Search for the cell housing the specified text and yield its [x, y] center coordinate. 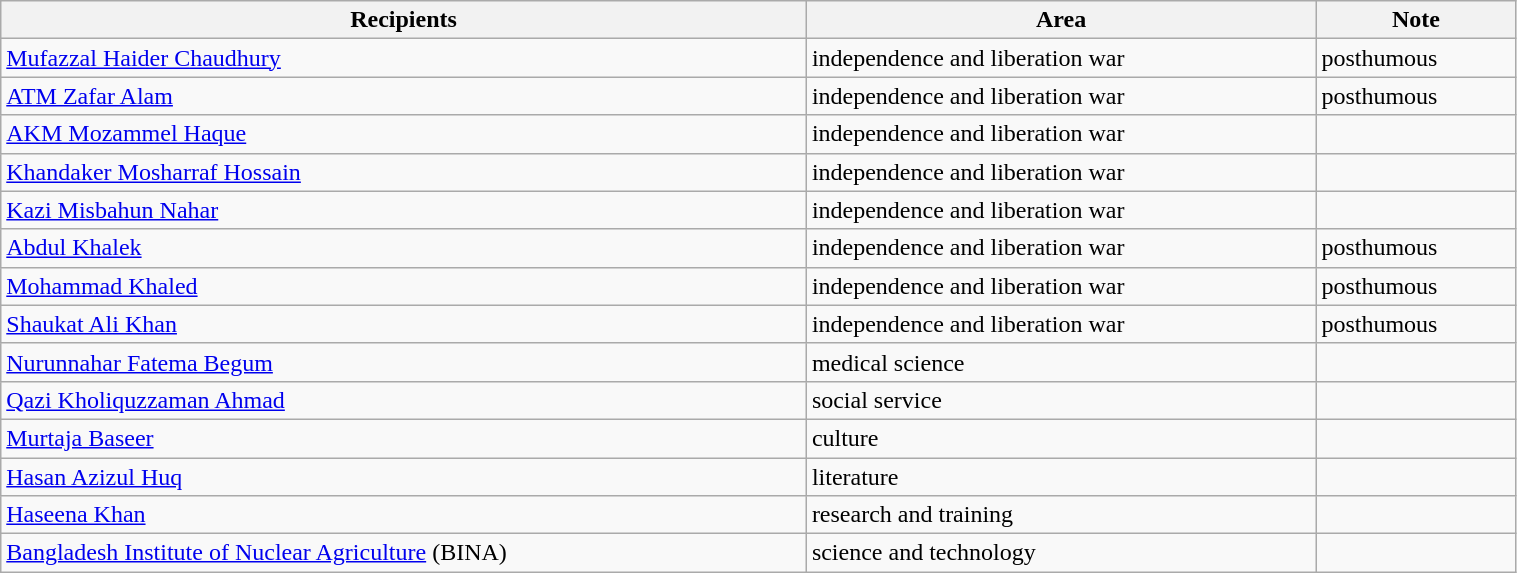
Nurunnahar Fatema Begum [404, 362]
ATM Zafar Alam [404, 96]
Abdul Khalek [404, 248]
culture [1061, 438]
science and technology [1061, 553]
literature [1061, 477]
Recipients [404, 20]
Khandaker Mosharraf Hossain [404, 172]
Mohammad Khaled [404, 286]
medical science [1061, 362]
AKM Mozammel Haque [404, 134]
Kazi Misbahun Nahar [404, 210]
Murtaja Baseer [404, 438]
Bangladesh Institute of Nuclear Agriculture (BINA) [404, 553]
Hasan Azizul Huq [404, 477]
social service [1061, 400]
Area [1061, 20]
research and training [1061, 515]
Shaukat Ali Khan [404, 324]
Haseena Khan [404, 515]
Qazi Kholiquzzaman Ahmad [404, 400]
Note [1416, 20]
Mufazzal Haider Chaudhury [404, 58]
